Extract the (X, Y) coordinate from the center of the cell holding the provided text.  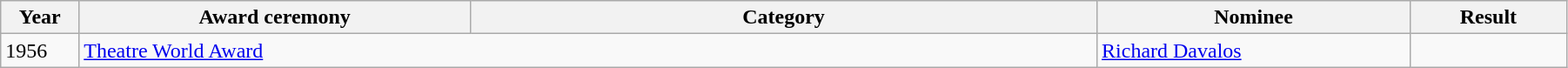
Nominee (1254, 17)
Richard Davalos (1254, 51)
Result (1488, 17)
Award ceremony (275, 17)
1956 (40, 51)
Theatre World Award (588, 51)
Year (40, 17)
Category (784, 17)
